Capture the cell that displays the provided text and extract its [X, Y] central coordinate. 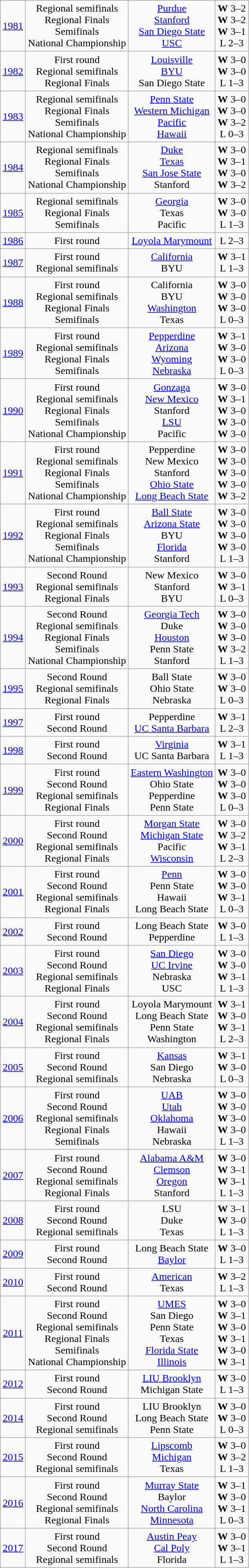
Austin PeayCal PolyFlorida [172, 1548]
W 3–0W 3–0W 3–2L 0–3 [231, 117]
2007 [13, 1175]
AmericanTexas [172, 1282]
W 3–0W 3–2L 1–3 [231, 1457]
Long Beach StatePepperdine [172, 932]
LouisvilleBYUSan Diego State [172, 71]
GeorgiaTexasPacific [172, 213]
Ball StateOhio StateNebraska [172, 689]
DukeTexasSan Jose StateStanford [172, 167]
2012 [13, 1384]
2000 [13, 841]
First roundRegional semifinals [77, 262]
W 3–1W 3–0W 3–1L 2–3 [231, 1022]
1992 [13, 535]
LIU BrooklynLong Beach StatePenn State [172, 1418]
Long Beach StateBaylor [172, 1254]
2004 [13, 1022]
2017 [13, 1548]
1981 [13, 26]
W 3–0W 3–0W 3–0W 3–0W 3–2 [231, 473]
New MexicoStanfordBYU [172, 587]
1994 [13, 638]
PurdueStanfordSan Diego StateUSC [172, 26]
PepperdineUC Santa Barbara [172, 722]
PennPenn StateHawaiiLong Beach State [172, 892]
W 3–2L 1–3 [231, 1282]
1997 [13, 722]
W 3–0W 3–0W 3–0W 3–2L 1–3 [231, 638]
2006 [13, 1118]
Morgan StateMichigan StatePacificWisconsin [172, 841]
1986 [13, 241]
W 3–0W 3–1W 3–0W 3–0W 3–0 [231, 410]
Eastern WashingtonOhio StatePepperdinePenn State [172, 790]
1990 [13, 410]
1993 [13, 587]
Penn StateWestern MichiganPacificHawaii [172, 117]
2015 [13, 1457]
First roundSecond RoundRegional semifinalsRegional FinalsSemifinalsNational Championship [77, 1333]
LIU BrooklynMichigan State [172, 1384]
2002 [13, 932]
W 3–0W 3–1L 1–3 [231, 1548]
1985 [13, 213]
Loyola MarymountLong Beach StatePenn StateWashington [172, 1022]
W 3–0W 3–1W 3–0W 3–2 [231, 167]
1983 [13, 117]
Alabama A&MClemsonOregonStanford [172, 1175]
CaliforniaBYUWashingtonTexas [172, 302]
First roundSecond RoundRegional semifinalsRegional FinalsSemifinals [77, 1118]
2010 [13, 1282]
1999 [13, 790]
1998 [13, 751]
1984 [13, 167]
W 3–2W 3–2W 3–1L 2–3 [231, 26]
W 3–0W 3–1W 3–1L 1–3 [231, 1175]
L 2–3 [231, 241]
W 3–1W 3–0W 3–0L 0–3 [231, 353]
1988 [13, 302]
2008 [13, 1220]
Loyola Marymount [172, 241]
2016 [13, 1503]
1982 [13, 71]
2005 [13, 1067]
1989 [13, 353]
2014 [13, 1418]
W 3–0W 3–1L 0–3 [231, 587]
2001 [13, 892]
W 3–1W 3–0L 1–3 [231, 1220]
PepperdineNew MexicoStanfordOhio StateLong Beach State [172, 473]
1991 [13, 473]
Regional semifinalsRegional FinalsSemifinals [77, 213]
Second RoundRegional semifinalsRegional FinalsSemifinalsNational Championship [77, 638]
LipscombMichiganTexas [172, 1457]
First roundRegional semifinalsRegional Finals [77, 71]
W 3–1L 2–3 [231, 722]
Ball StateArizona StateBYUFloridaStanford [172, 535]
Murray StateBaylorNorth CarolinaMinnesota [172, 1503]
GonzagaNew MexicoStanfordLSUPacific [172, 410]
KansasSan DiegoNebraska [172, 1067]
First round [77, 241]
W 3–0W 3–2W 3–1L 2–3 [231, 841]
PepperdineArizonaWyomingNebraska [172, 353]
2011 [13, 1333]
1987 [13, 262]
1995 [13, 689]
2003 [13, 971]
UMESSan DiegoPenn StateTexasFlorida StateIllinois [172, 1333]
W 3–0W 3–1W 3–0W 3–1W 3–0W 3–1 [231, 1333]
2009 [13, 1254]
VirginiaUC Santa Barbara [172, 751]
UABUtahOklahomaHawaiiNebraska [172, 1118]
W 3–0W 3–0W 3–1L 1–3 [231, 971]
CaliforniaBYU [172, 262]
W 3–1W 3–0L 0–3 [231, 1067]
W 3–0W 3–0W 3–1L 0–3 [231, 892]
W 3–1W 3–0W 3–1L 0–3 [231, 1503]
San DiegoUC IrvineNebraskaUSC [172, 971]
LSUDukeTexas [172, 1220]
Georgia TechDukeHoustonPenn StateStanford [172, 638]
